From the cell containing the given text, extract its center point as (x, y) coordinate. 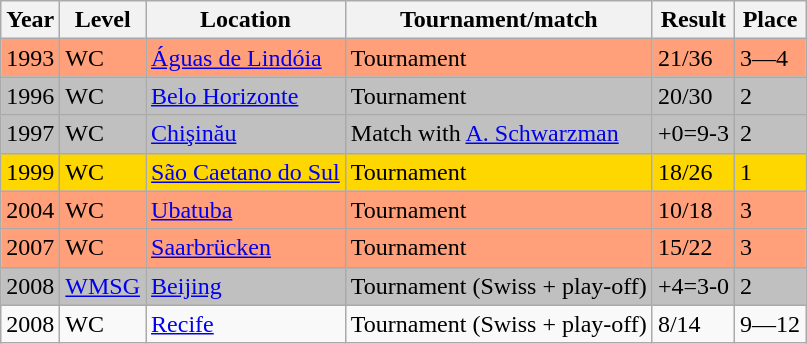
21/36 (693, 58)
WMSG (103, 286)
Place (770, 20)
Beijing (246, 286)
Tournament/match (498, 20)
10/18 (693, 210)
1993 (30, 58)
Result (693, 20)
Saarbrücken (246, 248)
1996 (30, 96)
18/26 (693, 172)
+4=3-0 (693, 286)
Chişinău (246, 134)
Year (30, 20)
8/14 (693, 324)
Match with A. Schwarzman (498, 134)
Águas de Lindóia (246, 58)
2004 (30, 210)
Ubatuba (246, 210)
São Caetano do Sul (246, 172)
Recife (246, 324)
1 (770, 172)
20/30 (693, 96)
Level (103, 20)
9—12 (770, 324)
15/22 (693, 248)
+0=9-3 (693, 134)
Belo Horizonte (246, 96)
1999 (30, 172)
3—4 (770, 58)
1997 (30, 134)
2007 (30, 248)
Location (246, 20)
